Provide the [x, y] coordinate of the cell's center where the given text is located.  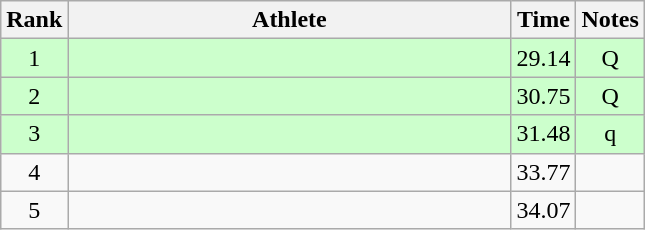
4 [34, 172]
q [610, 134]
29.14 [544, 58]
1 [34, 58]
5 [34, 210]
33.77 [544, 172]
31.48 [544, 134]
2 [34, 96]
Athlete [290, 20]
3 [34, 134]
34.07 [544, 210]
Time [544, 20]
Rank [34, 20]
Notes [610, 20]
30.75 [544, 96]
